From the cell containing the given text, extract its center point as (x, y) coordinate. 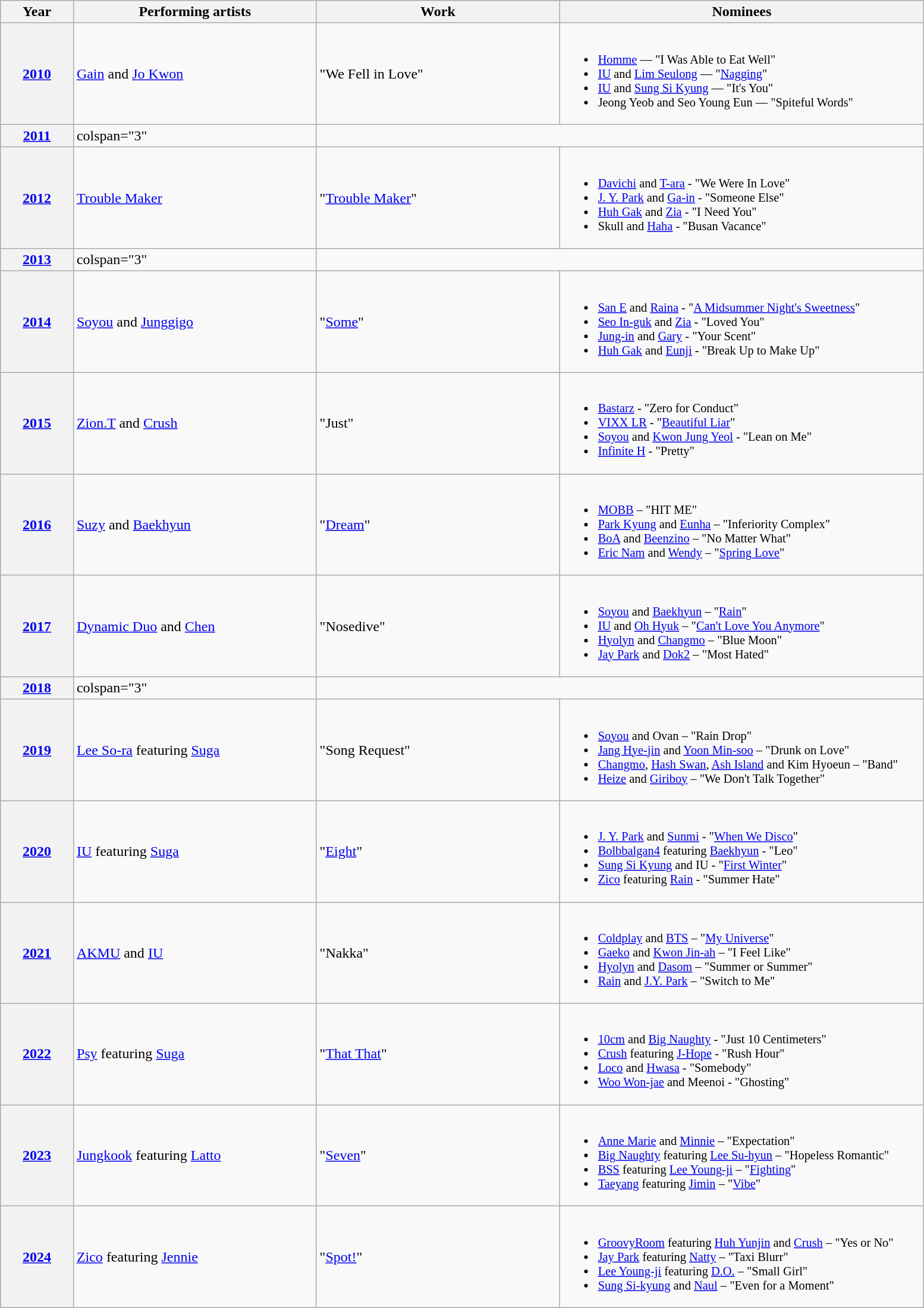
Trouble Maker (195, 197)
Homme — "I Was Able to Eat Well"IU and Lim Seulong — "Nagging"IU and Sung Si Kyung — "It's You"Jeong Yeob and Seo Young Eun — "Spiteful Words" (742, 74)
Year (37, 12)
AKMU and IU (195, 952)
"We Fell in Love" (438, 74)
"Nakka" (438, 952)
2017 (37, 626)
"Dream" (438, 525)
2024 (37, 1257)
2012 (37, 197)
2022 (37, 1054)
2018 (37, 688)
Davichi and T-ara - "We Were In Love"J. Y. Park and Ga-in - "Someone Else"Huh Gak and Zia - "I Need You"Skull and Haha - "Busan Vacance" (742, 197)
Soyou and Baekhyun – "Rain"IU and Oh Hyuk – "Can't Love You Anymore"Hyolyn and Changmo – "Blue Moon"Jay Park and Dok2 – "Most Hated" (742, 626)
Nominees (742, 12)
"Eight" (438, 851)
Bastarz - "Zero for Conduct"VIXX LR - "Beautiful Liar"Soyou and Kwon Jung Yeol - "Lean on Me"Infinite H - "Pretty" (742, 423)
2019 (37, 750)
"Trouble Maker" (438, 197)
2015 (37, 423)
"Nosedive" (438, 626)
2010 (37, 74)
Performing artists (195, 12)
Psy featuring Suga (195, 1054)
2023 (37, 1155)
Jungkook featuring Latto (195, 1155)
"Seven" (438, 1155)
"Just" (438, 423)
2016 (37, 525)
"That That" (438, 1054)
Zion.T and Crush (195, 423)
"Some" (438, 322)
Work (438, 12)
10cm and Big Naughty - "Just 10 Centimeters"Crush featuring J-Hope - "Rush Hour"Loco and Hwasa - "Somebody"Woo Won-jae and Meenoi - "Ghosting" (742, 1054)
2021 (37, 952)
2014 (37, 322)
Lee So-ra featuring Suga (195, 750)
Gain and Jo Kwon (195, 74)
"Spot!" (438, 1257)
"Song Request" (438, 750)
Dynamic Duo and Chen (195, 626)
J. Y. Park and Sunmi - "When We Disco"Bolbbalgan4 featuring Baekhyun - "Leo"Sung Si Kyung and IU - "First Winter"Zico featuring Rain - "Summer Hate" (742, 851)
Suzy and Baekhyun (195, 525)
MOBB – "HIT ME"Park Kyung and Eunha – "Inferiority Complex"BoA and Beenzino – "No Matter What"Eric Nam and Wendy – "Spring Love" (742, 525)
Coldplay and BTS – "My Universe"Gaeko and Kwon Jin-ah – "I Feel Like"Hyolyn and Dasom – "Summer or Summer"Rain and J.Y. Park – "Switch to Me" (742, 952)
Zico featuring Jennie (195, 1257)
Soyou and Junggigo (195, 322)
2013 (37, 260)
IU featuring Suga (195, 851)
2011 (37, 136)
2020 (37, 851)
